Locate the cell with the specified text and output its [X, Y] center coordinate. 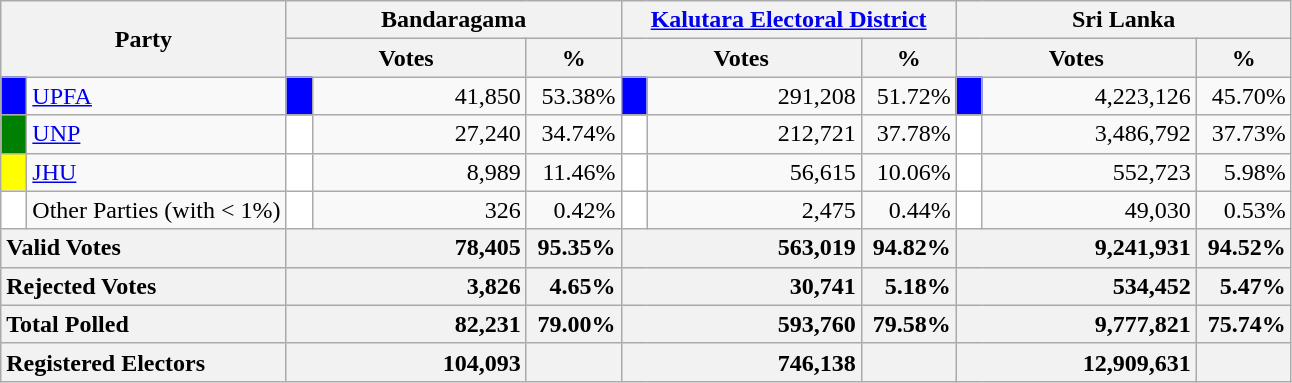
94.82% [908, 248]
75.74% [1244, 324]
5.18% [908, 286]
41,850 [419, 96]
95.35% [574, 248]
291,208 [754, 96]
746,138 [741, 362]
326 [419, 210]
34.74% [574, 134]
37.78% [908, 134]
0.44% [908, 210]
Bandaragama [454, 20]
5.47% [1244, 286]
8,989 [419, 172]
56,615 [754, 172]
3,486,792 [1089, 134]
27,240 [419, 134]
4,223,126 [1089, 96]
49,030 [1089, 210]
79.00% [574, 324]
Kalutara Electoral District [788, 20]
534,452 [1076, 286]
Rejected Votes [144, 286]
Sri Lanka [1124, 20]
Registered Electors [144, 362]
94.52% [1244, 248]
53.38% [574, 96]
2,475 [754, 210]
79.58% [908, 324]
UNP [156, 134]
JHU [156, 172]
78,405 [406, 248]
593,760 [741, 324]
Party [144, 39]
5.98% [1244, 172]
9,241,931 [1076, 248]
10.06% [908, 172]
3,826 [406, 286]
0.42% [574, 210]
UPFA [156, 96]
4.65% [574, 286]
30,741 [741, 286]
45.70% [1244, 96]
Valid Votes [144, 248]
Total Polled [144, 324]
11.46% [574, 172]
9,777,821 [1076, 324]
212,721 [754, 134]
104,093 [406, 362]
82,231 [406, 324]
563,019 [741, 248]
Other Parties (with < 1%) [156, 210]
51.72% [908, 96]
37.73% [1244, 134]
0.53% [1244, 210]
12,909,631 [1076, 362]
552,723 [1089, 172]
